For the text-containing cell, return its midpoint in (x, y) coordinate format. 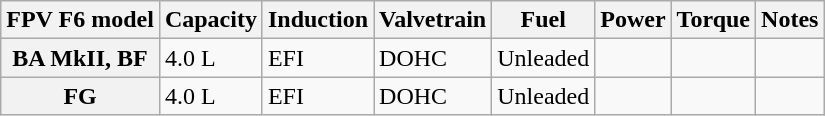
BA MkII, BF (80, 58)
FG (80, 96)
Fuel (544, 20)
Notes (790, 20)
Capacity (210, 20)
Valvetrain (433, 20)
Induction (318, 20)
FPV F6 model (80, 20)
Power (633, 20)
Torque (713, 20)
